From the cell containing the given text, extract its center point as (x, y) coordinate. 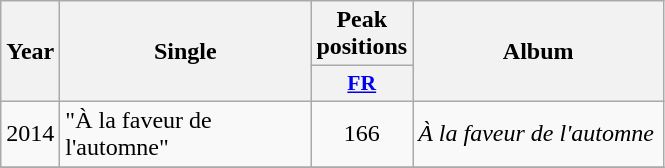
FR (362, 84)
Peak positions (362, 34)
"À la faveur de l'automne" (186, 134)
2014 (30, 134)
166 (362, 134)
Single (186, 52)
Album (538, 52)
À la faveur de l'automne (538, 134)
Year (30, 52)
